From the cell containing the given text, extract its center point as (x, y) coordinate. 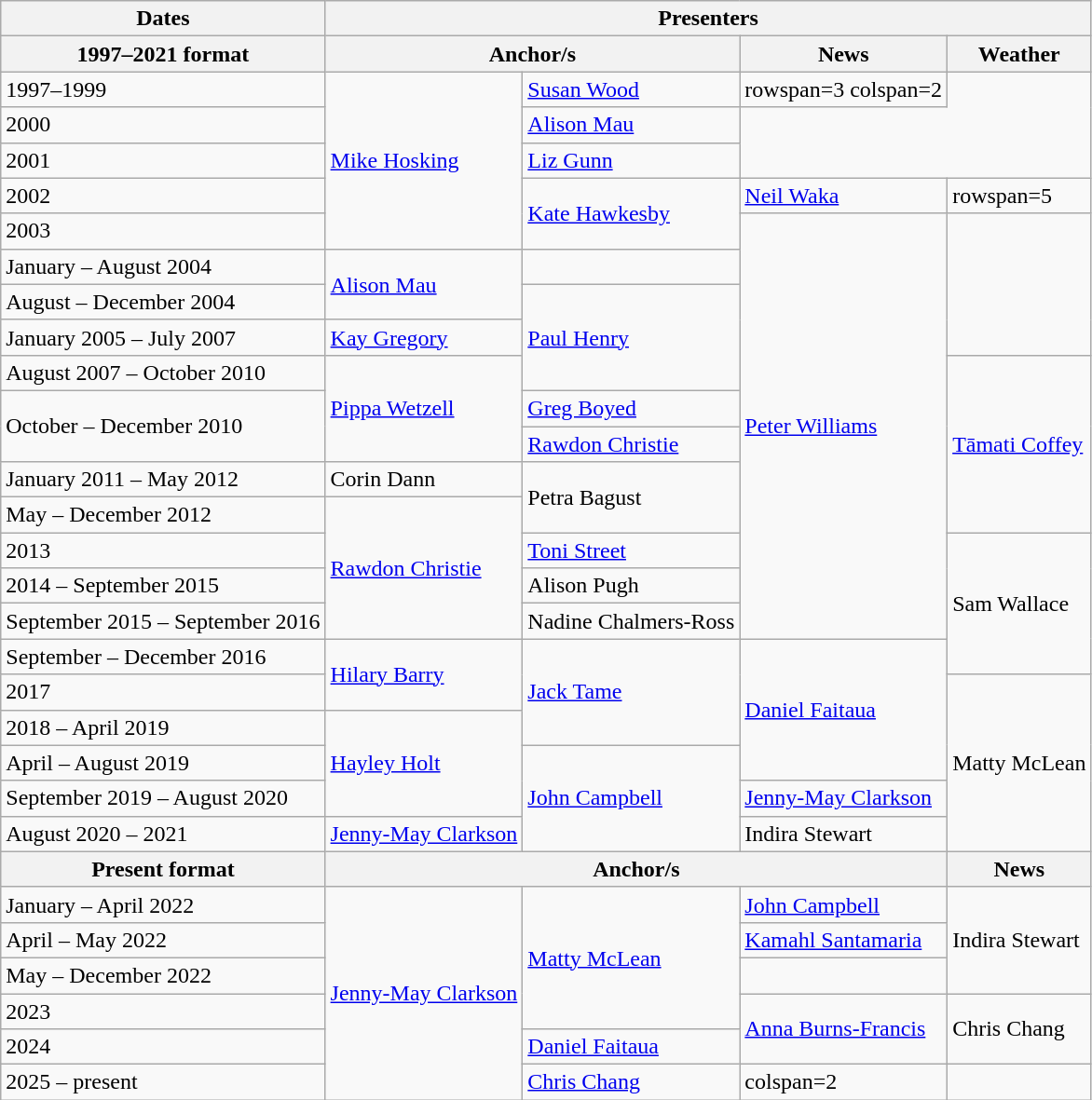
1997–1999 (163, 89)
January 2011 – May 2012 (163, 480)
Kay Gregory (424, 337)
2002 (163, 196)
Kate Hawkesby (632, 213)
2025 – present (163, 1082)
2017 (163, 692)
Hilary Barry (424, 674)
Pippa Wetzell (424, 408)
colspan=2 (844, 1082)
September 2019 – August 2020 (163, 798)
Greg Boyed (632, 408)
Jack Tame (632, 692)
May – December 2012 (163, 515)
Anna Burns-Francis (844, 1028)
Peter Williams (844, 427)
Tāmati Coffey (1019, 443)
August 2020 – 2021 (163, 834)
Kamahl Santamaria (844, 940)
January – April 2022 (163, 904)
April – August 2019 (163, 763)
September – December 2016 (163, 657)
October – December 2010 (163, 426)
2000 (163, 125)
Dates (163, 19)
September 2015 – September 2016 (163, 621)
Mike Hosking (424, 160)
2003 (163, 231)
Paul Henry (632, 337)
2023 (163, 1011)
rowspan=5 (1019, 196)
2014 – September 2015 (163, 586)
August – December 2004 (163, 302)
Petra Bagust (632, 497)
1997–2021 format (163, 54)
Alison Pugh (632, 586)
May – December 2022 (163, 975)
2018 – April 2019 (163, 727)
2013 (163, 550)
Toni Street (632, 550)
January 2005 – July 2007 (163, 337)
Sam Wallace (1019, 604)
Neil Waka (844, 196)
Nadine Chalmers-Ross (632, 621)
2024 (163, 1047)
2001 (163, 160)
Hayley Holt (424, 763)
rowspan=3 colspan=2 (844, 89)
April – May 2022 (163, 940)
Liz Gunn (632, 160)
Susan Wood (632, 89)
Present format (163, 869)
August 2007 – October 2010 (163, 373)
Corin Dann (424, 480)
Weather (1019, 54)
January – August 2004 (163, 266)
Presenters (708, 19)
